From the cell containing the given text, extract its center point as [x, y] coordinate. 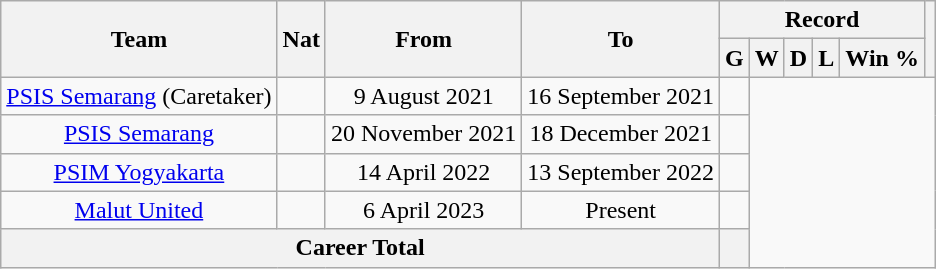
From [423, 39]
Malut United [139, 210]
Present [621, 210]
PSIS Semarang [139, 134]
Team [139, 39]
16 September 2021 [621, 96]
Nat [301, 39]
9 August 2021 [423, 96]
L [826, 58]
Record [822, 20]
To [621, 39]
14 April 2022 [423, 172]
20 November 2021 [423, 134]
W [766, 58]
Career Total [360, 248]
6 April 2023 [423, 210]
PSIM Yogyakarta [139, 172]
18 December 2021 [621, 134]
D [798, 58]
G [735, 58]
13 September 2022 [621, 172]
Win % [882, 58]
PSIS Semarang (Caretaker) [139, 96]
